Scan for the cell matching the given text and deliver its [x, y] coordinate at center. 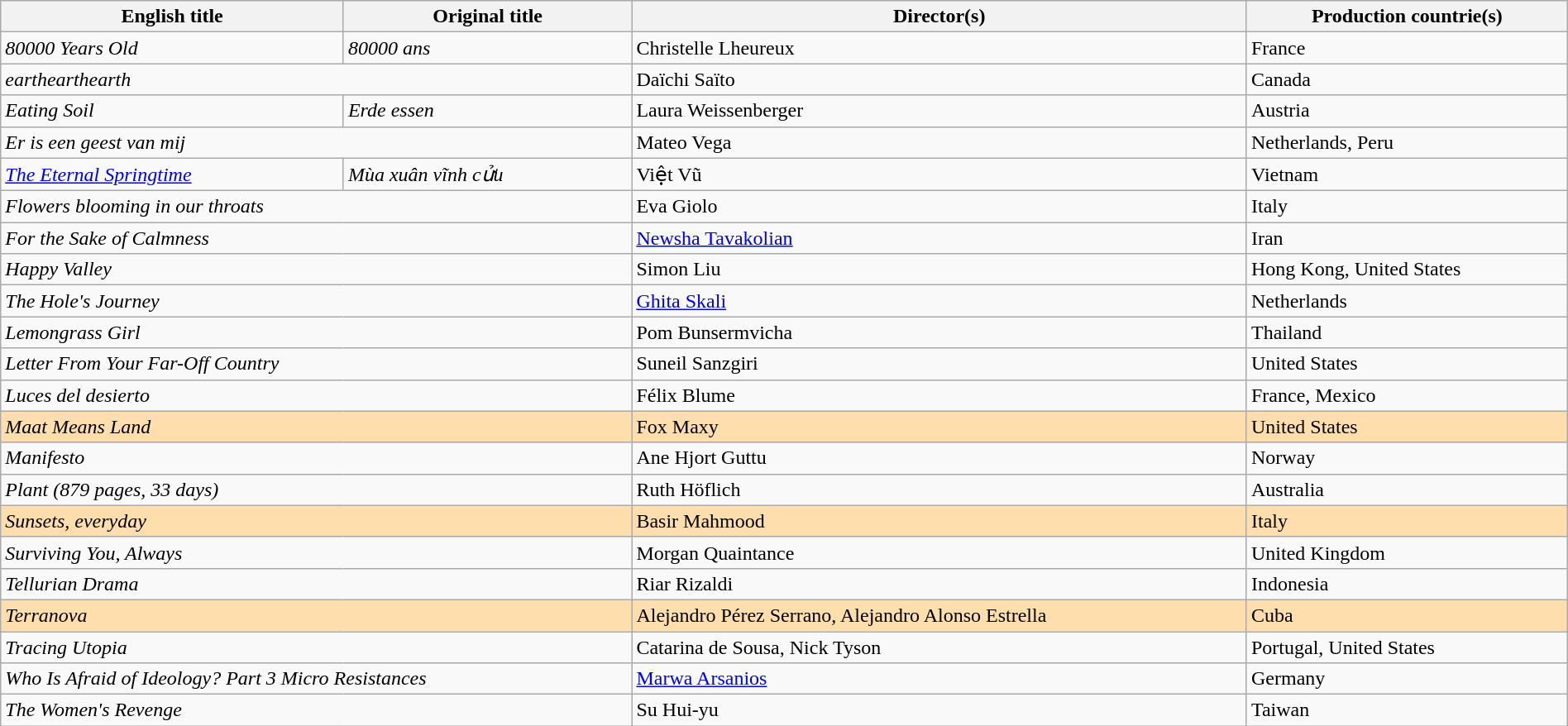
Luces del desierto [316, 395]
Sunsets, everyday [316, 521]
Laura Weissenberger [939, 111]
Eva Giolo [939, 207]
Thailand [1407, 332]
Christelle Lheureux [939, 48]
Riar Rizaldi [939, 584]
Alejandro Pérez Serrano, Alejandro Alonso Estrella [939, 615]
earthearthearth [316, 79]
Simon Liu [939, 270]
Norway [1407, 458]
Tellurian Drama [316, 584]
Hong Kong, United States [1407, 270]
Cuba [1407, 615]
Maat Means Land [316, 427]
Netherlands, Peru [1407, 142]
Terranova [316, 615]
Newsha Tavakolian [939, 238]
Iran [1407, 238]
Who Is Afraid of Ideology? Part 3 Micro Resistances [316, 679]
Marwa Arsanios [939, 679]
Manifesto [316, 458]
United Kingdom [1407, 552]
The Eternal Springtime [172, 174]
Ane Hjort Guttu [939, 458]
Netherlands [1407, 301]
Original title [488, 17]
France, Mexico [1407, 395]
Production countrie(s) [1407, 17]
Letter From Your Far-Off Country [316, 364]
The Women's Revenge [316, 710]
Surviving You, Always [316, 552]
The Hole's Journey [316, 301]
80000 Years Old [172, 48]
Tracing Utopia [316, 647]
Taiwan [1407, 710]
Austria [1407, 111]
Portugal, United States [1407, 647]
For the Sake of Calmness [316, 238]
Félix Blume [939, 395]
Ruth Höflich [939, 490]
Lemongrass Girl [316, 332]
Canada [1407, 79]
Việt Vũ [939, 174]
Erde essen [488, 111]
Catarina de Sousa, Nick Tyson [939, 647]
Mùa xuân vĩnh cửu [488, 174]
Daïchi Saïto [939, 79]
80000 ans [488, 48]
Australia [1407, 490]
Su Hui-yu [939, 710]
Suneil Sanzgiri [939, 364]
English title [172, 17]
Director(s) [939, 17]
Ghita Skali [939, 301]
Pom Bunsermvicha [939, 332]
Plant (879 pages, 33 days) [316, 490]
Mateo Vega [939, 142]
Happy Valley [316, 270]
Fox Maxy [939, 427]
Morgan Quaintance [939, 552]
Vietnam [1407, 174]
France [1407, 48]
Flowers blooming in our throats [316, 207]
Eating Soil [172, 111]
Er is een geest van mij [316, 142]
Basir Mahmood [939, 521]
Germany [1407, 679]
Indonesia [1407, 584]
